Output the [X, Y] coordinate of the center of the cell containing the given text.  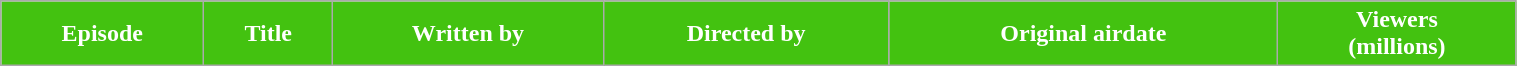
Viewers(millions) [1397, 34]
Directed by [746, 34]
Episode [102, 34]
Written by [468, 34]
Title [268, 34]
Original airdate [1084, 34]
